Scan for the cell matching the given text and deliver its (x, y) coordinate at center. 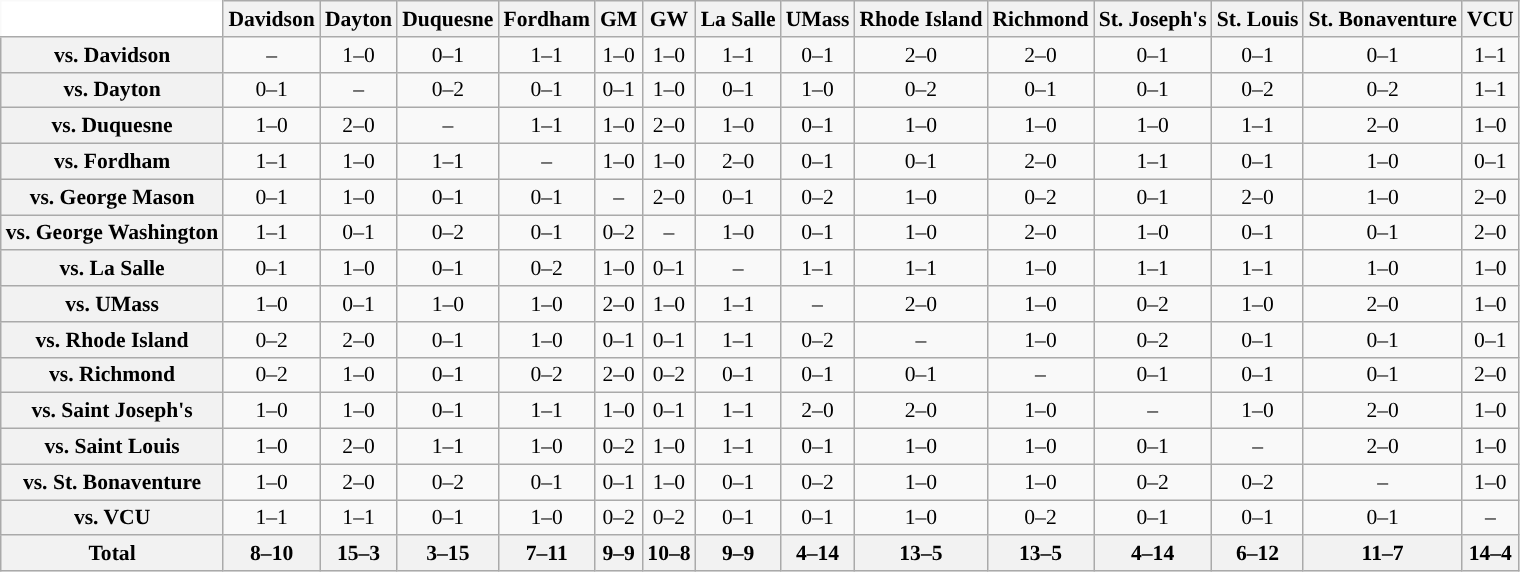
vs. Davidson (112, 55)
14–4 (1490, 554)
vs. George Washington (112, 233)
Davidson (272, 19)
vs. VCU (112, 518)
GW (668, 19)
vs. UMass (112, 304)
8–10 (272, 554)
Duquesne (448, 19)
vs. Dayton (112, 90)
11–7 (1382, 554)
vs. George Mason (112, 197)
vs. St. Bonaventure (112, 482)
St. Bonaventure (1382, 19)
St. Louis (1258, 19)
15–3 (358, 554)
vs. Fordham (112, 162)
UMass (818, 19)
6–12 (1258, 554)
GM (618, 19)
vs. Saint Joseph's (112, 411)
VCU (1490, 19)
St. Joseph's (1153, 19)
10–8 (668, 554)
vs. Duquesne (112, 126)
Total (112, 554)
La Salle (738, 19)
Dayton (358, 19)
Richmond (1040, 19)
3–15 (448, 554)
vs. Rhode Island (112, 340)
vs. Saint Louis (112, 447)
vs. Richmond (112, 375)
7–11 (546, 554)
Fordham (546, 19)
vs. La Salle (112, 269)
Rhode Island (920, 19)
